Provide the [x, y] coordinate of the cell's center where the given text is located.  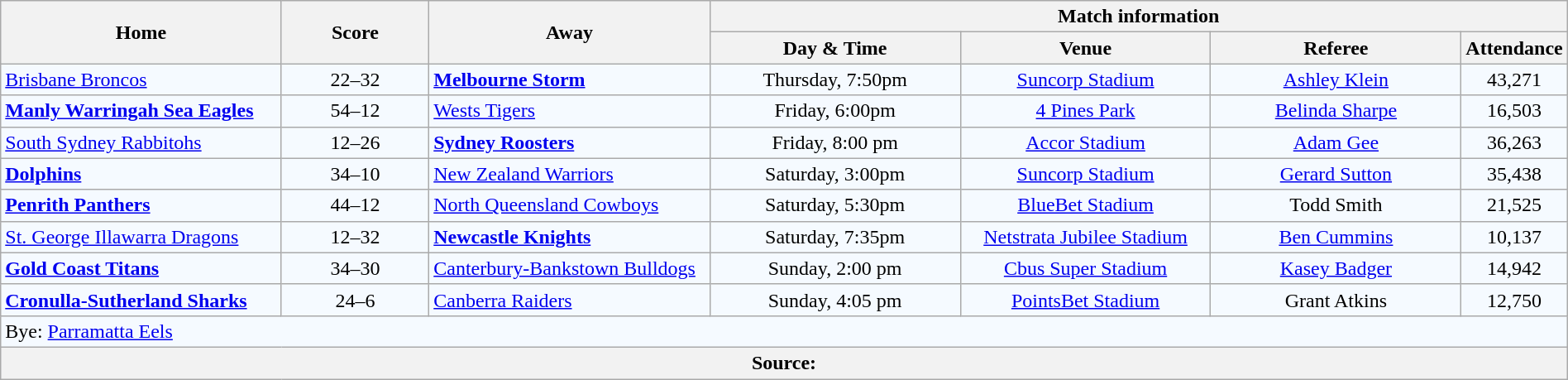
Melbourne Storm [569, 79]
14,942 [1514, 268]
Cronulla-Sutherland Sharks [141, 300]
Netstrata Jubilee Stadium [1085, 237]
BlueBet Stadium [1085, 205]
Adam Gee [1336, 142]
34–30 [356, 268]
Brisbane Broncos [141, 79]
Belinda Sharpe [1336, 111]
21,525 [1514, 205]
Venue [1085, 48]
Sydney Roosters [569, 142]
Bye: Parramatta Eels [784, 331]
Saturday, 5:30pm [835, 205]
43,271 [1514, 79]
Newcastle Knights [569, 237]
Grant Atkins [1336, 300]
Gold Coast Titans [141, 268]
35,438 [1514, 174]
Accor Stadium [1085, 142]
Score [356, 32]
12,750 [1514, 300]
Day & Time [835, 48]
Penrith Panthers [141, 205]
Saturday, 3:00pm [835, 174]
44–12 [356, 205]
22–32 [356, 79]
24–6 [356, 300]
Friday, 6:00pm [835, 111]
4 Pines Park [1085, 111]
Thursday, 7:50pm [835, 79]
Sunday, 2:00 pm [835, 268]
Kasey Badger [1336, 268]
Canberra Raiders [569, 300]
12–26 [356, 142]
Sunday, 4:05 pm [835, 300]
10,137 [1514, 237]
Ashley Klein [1336, 79]
Attendance [1514, 48]
New Zealand Warriors [569, 174]
Referee [1336, 48]
Friday, 8:00 pm [835, 142]
Wests Tigers [569, 111]
Todd Smith [1336, 205]
Canterbury-Bankstown Bulldogs [569, 268]
Manly Warringah Sea Eagles [141, 111]
34–10 [356, 174]
12–32 [356, 237]
Ben Cummins [1336, 237]
Cbus Super Stadium [1085, 268]
Match information [1138, 17]
Home [141, 32]
Gerard Sutton [1336, 174]
36,263 [1514, 142]
South Sydney Rabbitohs [141, 142]
16,503 [1514, 111]
PointsBet Stadium [1085, 300]
North Queensland Cowboys [569, 205]
Saturday, 7:35pm [835, 237]
Dolphins [141, 174]
Away [569, 32]
St. George Illawarra Dragons [141, 237]
54–12 [356, 111]
Source: [784, 363]
